Scan for the cell matching the given text and deliver its (X, Y) coordinate at center. 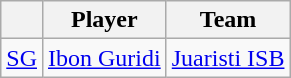
Team (228, 20)
Ibon Guridi (104, 58)
Juaristi ISB (228, 58)
SG (22, 58)
Player (104, 20)
